From the cell containing the given text, extract its center point as (x, y) coordinate. 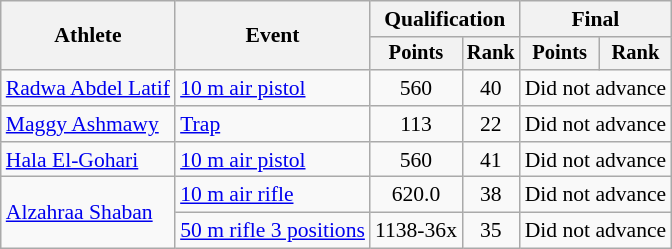
Qualification (445, 19)
Athlete (88, 36)
22 (491, 124)
10 m air rifle (272, 195)
1138-36x (416, 231)
Alzahraa Shaban (88, 212)
50 m rifle 3 positions (272, 231)
Hala El-Gohari (88, 160)
35 (491, 231)
41 (491, 160)
113 (416, 124)
620.0 (416, 195)
38 (491, 195)
Event (272, 36)
Trap (272, 124)
Maggy Ashmawy (88, 124)
40 (491, 88)
Final (596, 19)
Radwa Abdel Latif (88, 88)
